Find where the given text appears and provide that cell's center as [X, Y] coordinate. 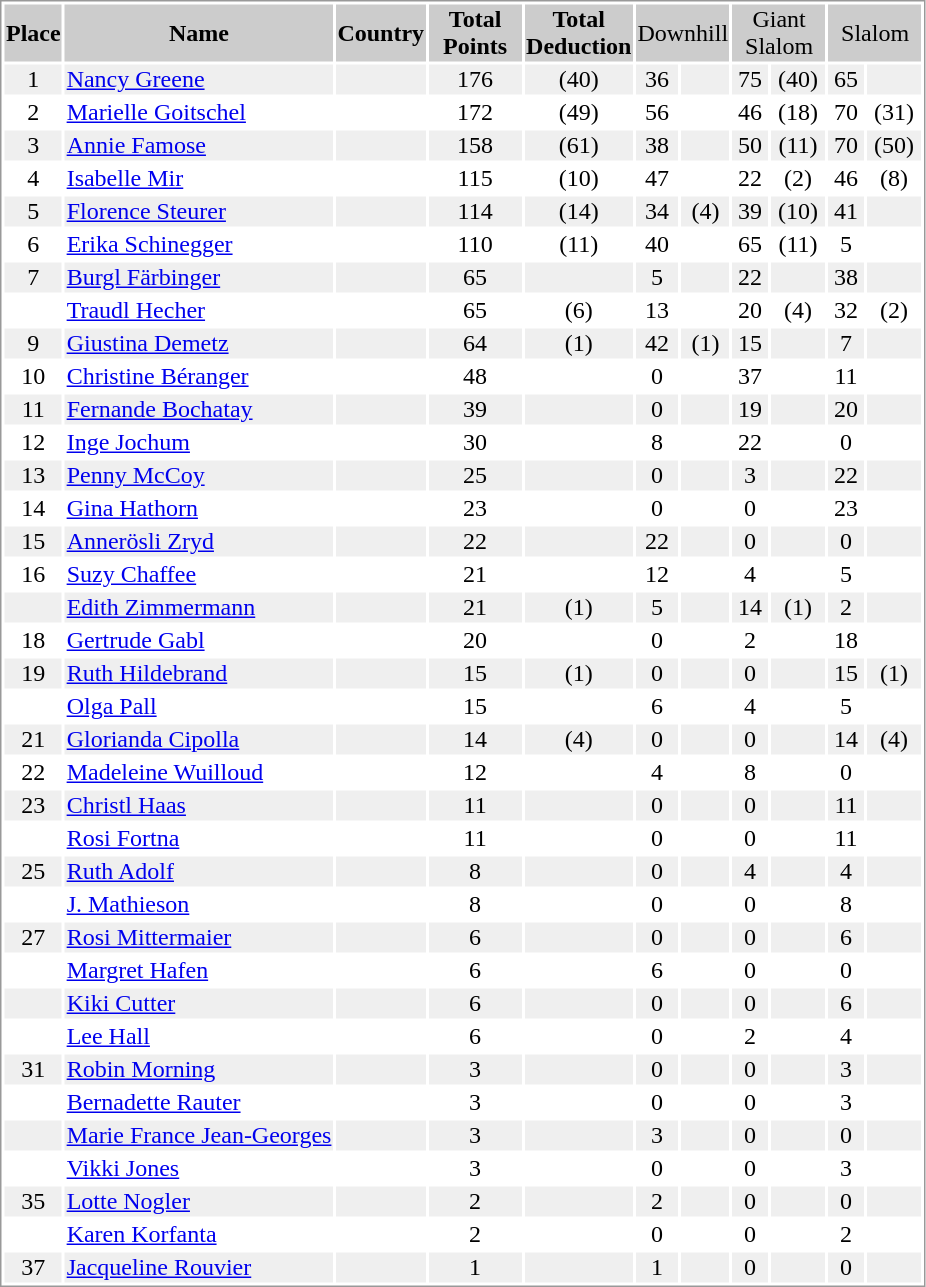
36 [657, 79]
40 [657, 245]
27 [33, 937]
16 [33, 575]
Edith Zimmermann [199, 607]
114 [476, 211]
Gina Hathorn [199, 509]
42 [657, 343]
Marie France Jean-Georges [199, 1135]
Madeleine Wuilloud [199, 773]
110 [476, 245]
Inge Jochum [199, 443]
Olga Pall [199, 707]
(61) [579, 145]
Annie Famose [199, 145]
Vikki Jones [199, 1169]
115 [476, 179]
Rosi Fortna [199, 839]
172 [476, 113]
Slalom [876, 32]
31 [33, 1069]
(50) [894, 145]
30 [476, 443]
Nancy Greene [199, 79]
(14) [579, 211]
158 [476, 145]
TotalPoints [476, 32]
75 [750, 79]
Country [381, 32]
Christl Haas [199, 805]
Robin Morning [199, 1069]
Penny McCoy [199, 475]
34 [657, 211]
Ruth Adolf [199, 871]
(6) [579, 311]
Florence Steurer [199, 211]
Gertrude Gabl [199, 641]
64 [476, 343]
9 [33, 343]
J. Mathieson [199, 905]
GiantSlalom [780, 32]
Giustina Demetz [199, 343]
176 [476, 79]
Jacqueline Rouvier [199, 1267]
(49) [579, 113]
32 [846, 311]
Bernadette Rauter [199, 1103]
50 [750, 145]
Kiki Cutter [199, 1003]
Place [33, 32]
Isabelle Mir [199, 179]
Lee Hall [199, 1037]
Erika Schinegger [199, 245]
(31) [894, 113]
41 [846, 211]
Marielle Goitschel [199, 113]
(18) [798, 113]
48 [476, 377]
Traudl Hecher [199, 311]
47 [657, 179]
Margret Hafen [199, 971]
Karen Korfanta [199, 1235]
Lotte Nogler [199, 1201]
Name [199, 32]
Fernande Bochatay [199, 409]
Christine Béranger [199, 377]
Ruth Hildebrand [199, 673]
56 [657, 113]
10 [33, 377]
Downhill [683, 32]
Glorianda Cipolla [199, 739]
Suzy Chaffee [199, 575]
TotalDeduction [579, 32]
(8) [894, 179]
Burgl Färbinger [199, 277]
Rosi Mittermaier [199, 937]
Annerösli Zryd [199, 541]
35 [33, 1201]
